Find where the given text appears and provide that cell's center as (x, y) coordinate. 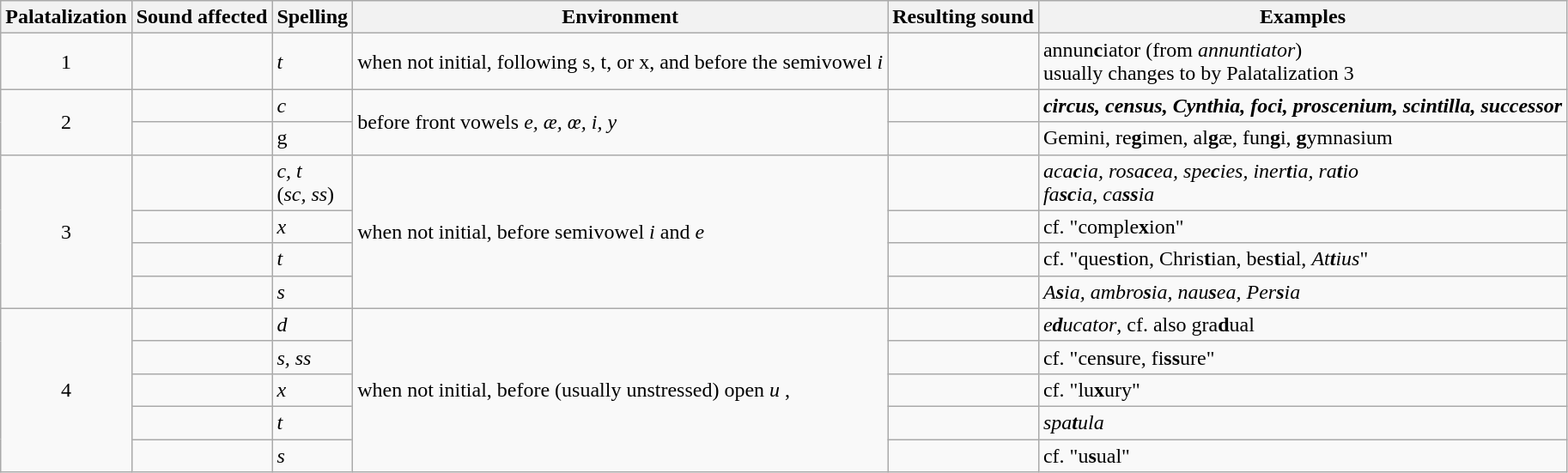
annunciator (from annuntiator) usually changes to by Palatalization 3 (1302, 62)
Spelling (313, 17)
when not initial, before (usually unstressed) open u , (620, 390)
2 (66, 122)
Asia, ambrosia, nausea, Persia (1302, 292)
when not initial, before semivowel i and e (620, 232)
Examples (1302, 17)
cf. "luxury" (1302, 390)
4 (66, 390)
cf. "usual" (1302, 456)
c (313, 106)
Gemini, regimen, algæ, fungi, gymnasium (1302, 138)
g (313, 138)
Environment (620, 17)
1 (66, 62)
acacia, rosacea, species, inertia, ratio fascia, cassia (1302, 182)
3 (66, 232)
before front vowels e, æ, œ, i, y (620, 122)
d (313, 324)
circus, census, Cynthia, foci, proscenium, scintilla, successor (1302, 106)
cf. "question, Christian, bestial, Attius" (1302, 259)
when not initial, following s, t, or x, and before the semivowel i (620, 62)
Palatalization (66, 17)
cf. "complexion" (1302, 227)
cf. "censure, fissure" (1302, 357)
spatula (1302, 422)
c, t(sc, ss) (313, 182)
Sound affected (202, 17)
Resulting sound (963, 17)
s, ss (313, 357)
educator, cf. also gradual (1302, 324)
